Return (x, y) of the center of cell containing provided text 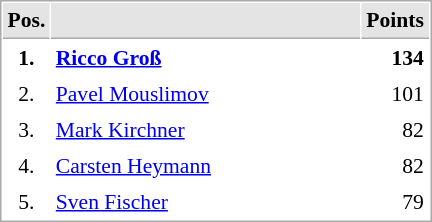
3. (26, 129)
Mark Kirchner (206, 129)
Points (396, 21)
5. (26, 201)
Pavel Mouslimov (206, 93)
Ricco Groß (206, 57)
1. (26, 57)
2. (26, 93)
134 (396, 57)
101 (396, 93)
Carsten Heymann (206, 165)
4. (26, 165)
Sven Fischer (206, 201)
Pos. (26, 21)
79 (396, 201)
